Locate the cell with the specified text and output its (X, Y) center coordinate. 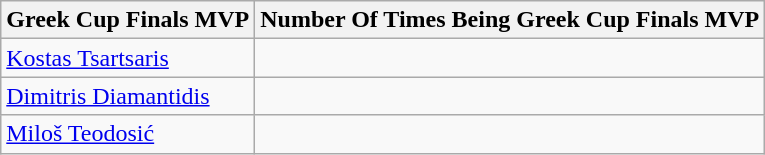
Dimitris Diamantidis (128, 96)
Kostas Tsartsaris (128, 58)
Greek Cup Finals MVP (128, 20)
Miloš Teodosić (128, 134)
Number Of Times Being Greek Cup Finals MVP (510, 20)
